From the cell containing the given text, extract its center point as [x, y] coordinate. 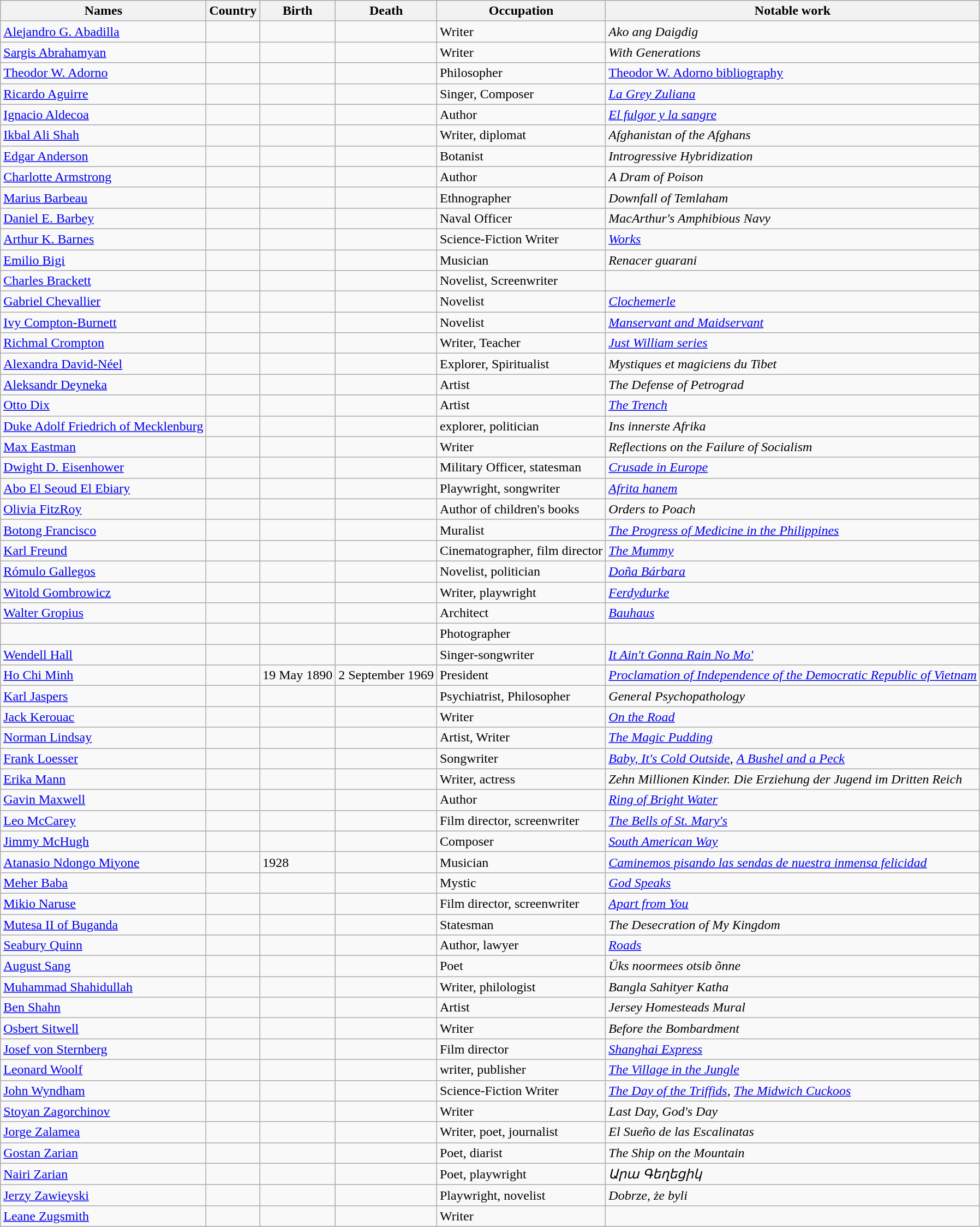
Արա Գեղեցիկ [793, 1174]
Witold Gombrowicz [104, 592]
Orders to Poach [793, 509]
Karl Jaspers [104, 696]
The Desecration of My Kingdom [793, 925]
Nairi Zarian [104, 1174]
Downfall of Temlaham [793, 197]
The Defense of Petrograd [793, 385]
Charles Brackett [104, 281]
El fulgor y la sangre [793, 115]
Writer, philologist [521, 987]
Afghanistan of the Afghans [793, 135]
Proclamation of Independence of the Democratic Republic of Vietnam [793, 675]
Ring of Bright Water [793, 800]
Apart from You [793, 903]
Baby, It's Cold Outside, A Bushel and a Peck [793, 758]
Death [386, 11]
Charlotte Armstrong [104, 177]
Architect [521, 613]
Wendell Hall [104, 655]
Muhammad Shahidullah [104, 987]
Renacer guarani [793, 260]
The Ship on the Mountain [793, 1153]
Introgressive Hybridization [793, 156]
Alejandro G. Abadilla [104, 32]
Ins innerste Afrika [793, 426]
Occupation [521, 11]
Jerzy Zawieyski [104, 1195]
Works [793, 239]
Photographer [521, 634]
Crusade in Europe [793, 468]
Alexandra David-Néel [104, 364]
General Psychopathology [793, 696]
Before the Bombardment [793, 1028]
Leo McCarey [104, 821]
It Ain't Gonna Rain No Mo' [793, 655]
President [521, 675]
Ricardo Aguirre [104, 94]
On the Road [793, 717]
Author, lawyer [521, 945]
Last Day, God's Day [793, 1111]
Üks noormees otsib õnne [793, 966]
Playwright, songwriter [521, 488]
Meher Baba [104, 883]
Gostan Zarian [104, 1153]
explorer, politician [521, 426]
Walter Gropius [104, 613]
Novelist, politician [521, 571]
Birth [298, 11]
Writer, Teacher [521, 343]
Writer, playwright [521, 592]
Film director [521, 1049]
Olivia FitzRoy [104, 509]
Jimmy McHugh [104, 841]
Ako ang Daigdig [793, 32]
Max Eastman [104, 447]
August Sang [104, 966]
The Progress of Medicine in the Philippines [793, 530]
La Grey Zuliana [793, 94]
Osbert Sitwell [104, 1028]
Ho Chi Minh [104, 675]
1928 [298, 862]
Writer, actress [521, 779]
Dobrze, że byli [793, 1195]
Jorge Zalamea [104, 1132]
Mystic [521, 883]
Muralist [521, 530]
Bauhaus [793, 613]
Ben Shahn [104, 1008]
Caminemos pisando las sendas de nuestra inmensa felicidad [793, 862]
Botong Francisco [104, 530]
Duke Adolf Friedrich of Mecklenburg [104, 426]
Composer [521, 841]
Richmal Crompton [104, 343]
With Generations [793, 52]
Philosopher [521, 73]
Jersey Homesteads Mural [793, 1008]
Notable work [793, 11]
The Trench [793, 405]
Singer, Composer [521, 94]
Ethnographer [521, 197]
Statesman [521, 925]
Mutesa II of Buganda [104, 925]
Mikio Naruse [104, 903]
2 September 1969 [386, 675]
A Dram of Poison [793, 177]
Psychiatrist, Philosopher [521, 696]
Norman Lindsay [104, 738]
Frank Loesser [104, 758]
Author of children's books [521, 509]
Arthur K. Barnes [104, 239]
Seabury Quinn [104, 945]
Roads [793, 945]
Josef von Sternberg [104, 1049]
Karl Freund [104, 550]
Cinematographer, film director [521, 550]
Otto Dix [104, 405]
Doña Bárbara [793, 571]
Dwight D. Eisenhower [104, 468]
Poet [521, 966]
Singer-songwriter [521, 655]
The Bells of St. Mary's [793, 821]
The Village in the Jungle [793, 1070]
Leonard Woolf [104, 1070]
South American Way [793, 841]
Writer, diplomat [521, 135]
Aleksandr Deyneka [104, 385]
Bangla Sahityer Katha [793, 987]
John Wyndham [104, 1091]
Just William series [793, 343]
Jack Kerouac [104, 717]
Botanist [521, 156]
Artist, Writer [521, 738]
Erika Mann [104, 779]
Songwriter [521, 758]
Shanghai Express [793, 1049]
19 May 1890 [298, 675]
Country [233, 11]
Explorer, Spiritualist [521, 364]
Sargis Abrahamyan [104, 52]
Ignacio Aldecoa [104, 115]
Playwright, novelist [521, 1195]
Names [104, 11]
El Sueño de las Escalinatas [793, 1132]
Naval Officer [521, 218]
Afrita hanem [793, 488]
Marius Barbeau [104, 197]
Edgar Anderson [104, 156]
Ivy Compton-Burnett [104, 322]
Ferdydurke [793, 592]
Novelist, Screenwriter [521, 281]
Writer, poet, journalist [521, 1132]
Military Officer, statesman [521, 468]
Gabriel Chevallier [104, 302]
MacArthur's Amphibious Navy [793, 218]
Ikbal Ali Shah [104, 135]
writer, publisher [521, 1070]
Manservant and Maidservant [793, 322]
Stoyan Zagorchinov [104, 1111]
Daniel E. Barbey [104, 218]
Abo El Seoud El Ebiary [104, 488]
Gavin Maxwell [104, 800]
Theodor W. Adorno [104, 73]
Clochemerle [793, 302]
Leane Zugsmith [104, 1216]
God Speaks [793, 883]
Zehn Millionen Kinder. Die Erziehung der Jugend im Dritten Reich [793, 779]
Reflections on the Failure of Socialism [793, 447]
Theodor W. Adorno bibliography [793, 73]
Atanasio Ndongo Miyone [104, 862]
Mystiques et magiciens du Tibet [793, 364]
The Day of the Triffids, The Midwich Cuckoos [793, 1091]
The Magic Pudding [793, 738]
The Mummy [793, 550]
Poet, playwright [521, 1174]
Rómulo Gallegos [104, 571]
Emilio Bigi [104, 260]
Poet, diarist [521, 1153]
